Pinpoint the cell where the given text exists, returning its [x, y] midpoint coordinate. 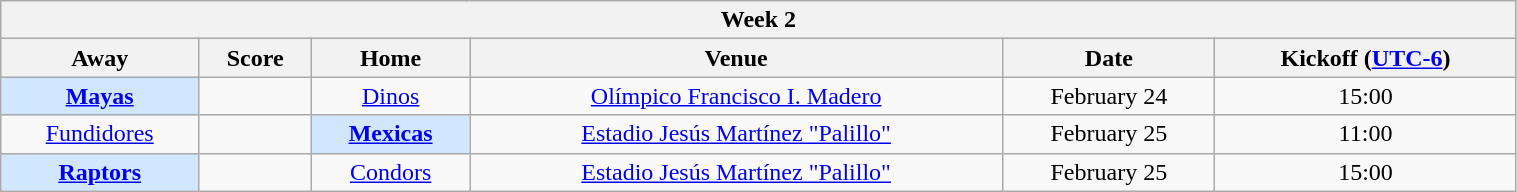
Home [391, 58]
February 24 [1109, 96]
Date [1109, 58]
Condors [391, 172]
Dinos [391, 96]
Week 2 [758, 20]
Raptors [100, 172]
Fundidores [100, 134]
Score [256, 58]
Olímpico Francisco I. Madero [736, 96]
Away [100, 58]
Mexicas [391, 134]
Mayas [100, 96]
Kickoff (UTC-6) [1366, 58]
Venue [736, 58]
11:00 [1366, 134]
